Locate the cell with the specified text and output its (X, Y) center coordinate. 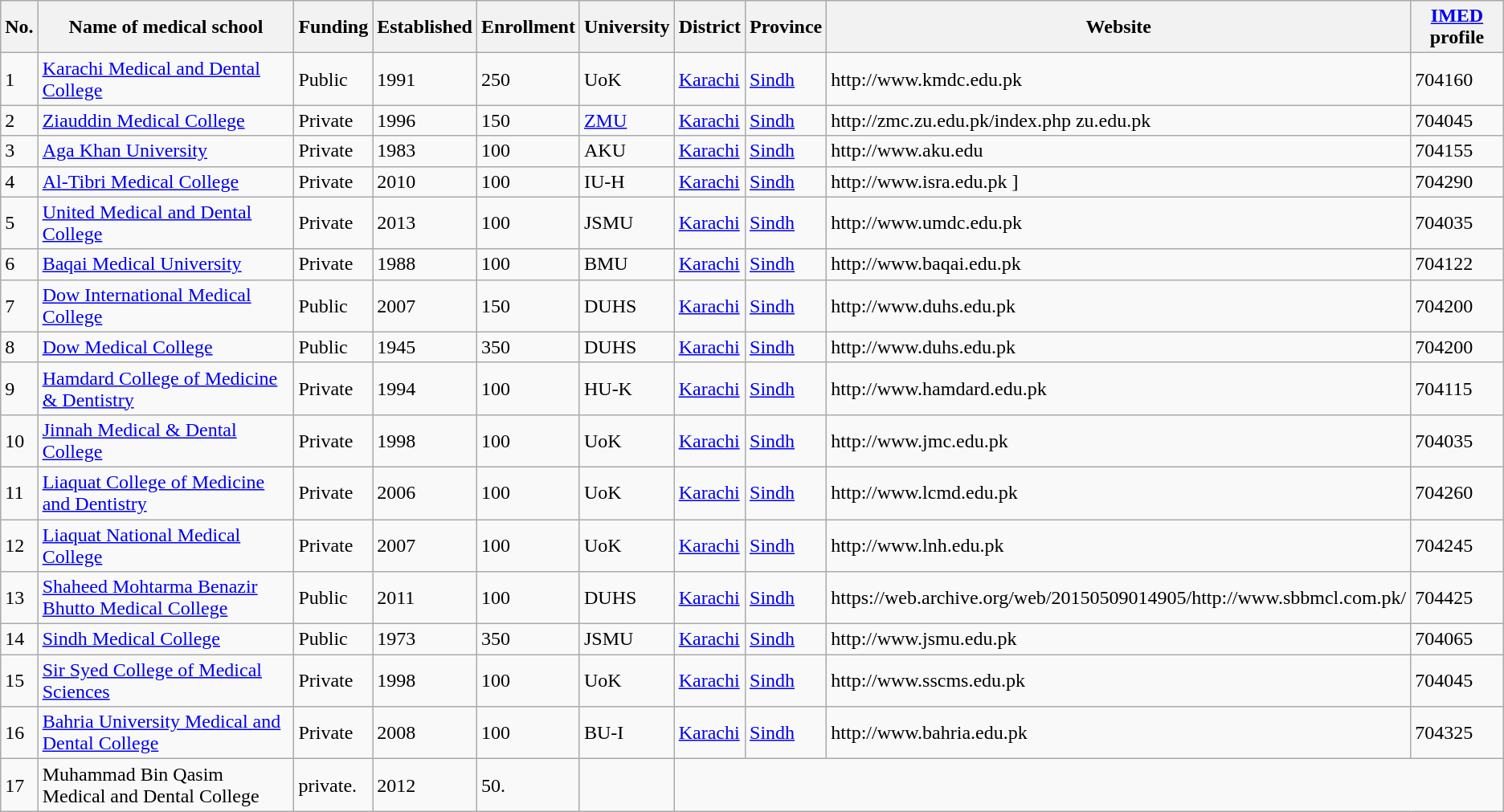
11 (19, 493)
Dow Medical College (166, 347)
District (709, 27)
16 (19, 732)
private. (333, 785)
1983 (425, 151)
http://zmc.zu.edu.pk/index.php zu.edu.pk (1118, 120)
http://www.lnh.edu.pk (1118, 545)
10 (19, 440)
2012 (425, 785)
704425 (1457, 598)
704065 (1457, 639)
Province (786, 27)
Shaheed Mohtarma Benazir Bhutto Medical College (166, 598)
Liaquat National Medical College (166, 545)
http://www.jmc.edu.pk (1118, 440)
Sindh Medical College (166, 639)
https://web.archive.org/web/20150509014905/http://www.sbbmcl.com.pk/ (1118, 598)
IU-H (627, 182)
15 (19, 681)
Aga Khan University (166, 151)
Muhammad Bin Qasim Medical and Dental College (166, 785)
http://www.isra.edu.pk ] (1118, 182)
Jinnah Medical & Dental College (166, 440)
http://www.sscms.edu.pk (1118, 681)
http://www.umdc.edu.pk (1118, 223)
3 (19, 151)
704115 (1457, 389)
2008 (425, 732)
2010 (425, 182)
9 (19, 389)
BU-I (627, 732)
ZMU (627, 120)
http://www.kmdc.edu.pk (1118, 79)
Enrollment (528, 27)
University (627, 27)
8 (19, 347)
1973 (425, 639)
AKU (627, 151)
704260 (1457, 493)
17 (19, 785)
Karachi Medical and Dental College (166, 79)
5 (19, 223)
http://www.baqai.edu.pk (1118, 264)
No. (19, 27)
704325 (1457, 732)
1945 (425, 347)
Name of medical school (166, 27)
12 (19, 545)
HU-K (627, 389)
14 (19, 639)
Website (1118, 27)
http://www.jsmu.edu.pk (1118, 639)
704155 (1457, 151)
Funding (333, 27)
4 (19, 182)
1988 (425, 264)
1991 (425, 79)
United Medical and Dental College (166, 223)
704290 (1457, 182)
Sir Syed College of Medical Sciences (166, 681)
2013 (425, 223)
http://www.hamdard.edu.pk (1118, 389)
13 (19, 598)
2 (19, 120)
1996 (425, 120)
1 (19, 79)
BMU (627, 264)
250 (528, 79)
50. (528, 785)
2006 (425, 493)
Al-Tibri Medical College (166, 182)
704160 (1457, 79)
Ziauddin Medical College (166, 120)
1994 (425, 389)
Hamdard College of Medicine & Dentistry (166, 389)
6 (19, 264)
Established (425, 27)
http://www.aku.edu (1118, 151)
Dow International Medical College (166, 305)
2011 (425, 598)
http://www.bahria.edu.pk (1118, 732)
Bahria University Medical and Dental College (166, 732)
Baqai Medical University (166, 264)
Liaquat College of Medicine and Dentistry (166, 493)
704245 (1457, 545)
http://www.lcmd.edu.pk (1118, 493)
7 (19, 305)
IMED profile (1457, 27)
704122 (1457, 264)
